Detect which cell encompasses the target text, then output its [x, y] center coordinate. 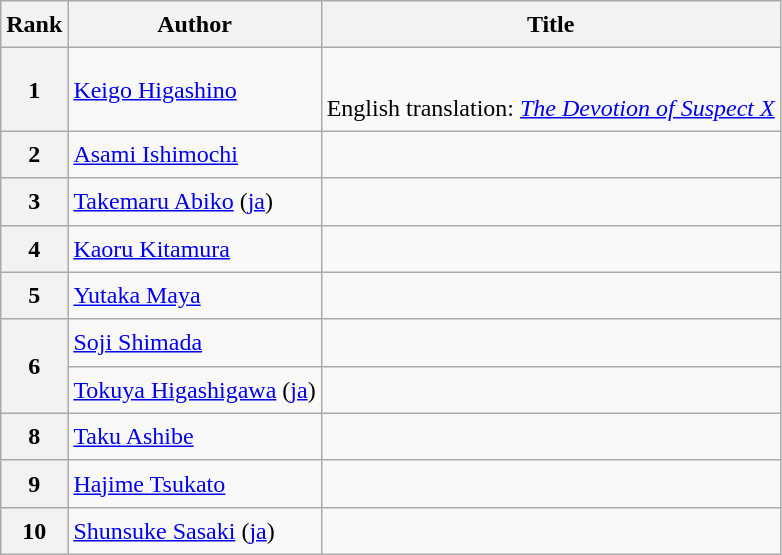
Kaoru Kitamura [194, 248]
1 [34, 90]
Keigo Higashino [194, 90]
Asami Ishimochi [194, 154]
9 [34, 484]
10 [34, 530]
Shunsuke Sasaki (ja) [194, 530]
Tokuya Higashigawa (ja) [194, 390]
Taku Ashibe [194, 436]
4 [34, 248]
Soji Shimada [194, 342]
5 [34, 296]
8 [34, 436]
Rank [34, 24]
English translation: The Devotion of Suspect X [550, 90]
Takemaru Abiko (ja) [194, 202]
Hajime Tsukato [194, 484]
2 [34, 154]
3 [34, 202]
Author [194, 24]
6 [34, 366]
Yutaka Maya [194, 296]
Title [550, 24]
